Identify which cell holds the provided text, then report its [X, Y] central coordinate. 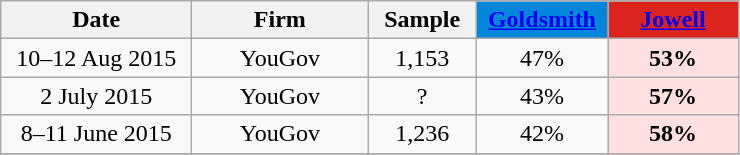
57% [674, 96]
10–12 Aug 2015 [96, 58]
? [422, 96]
Firm [280, 20]
58% [674, 134]
1,153 [422, 58]
1,236 [422, 134]
42% [542, 134]
Date [96, 20]
Sample [422, 20]
2 July 2015 [96, 96]
8–11 June 2015 [96, 134]
53% [674, 58]
47% [542, 58]
43% [542, 96]
Goldsmith [542, 20]
Jowell [674, 20]
